Return (X, Y) of the center of cell containing provided text 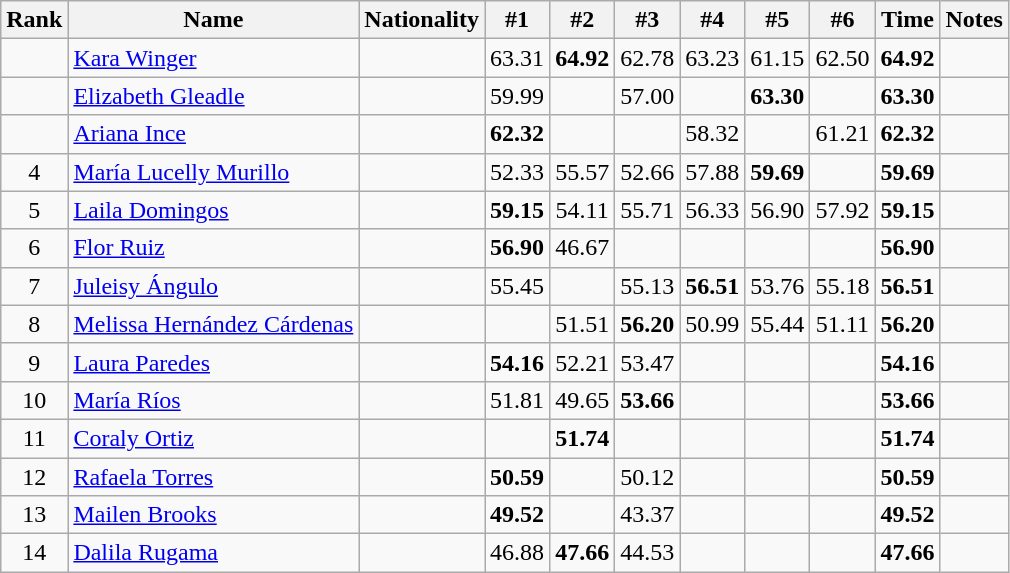
57.00 (648, 96)
50.12 (648, 477)
51.81 (518, 400)
Laura Paredes (214, 362)
44.53 (648, 553)
12 (34, 477)
Mailen Brooks (214, 515)
María Ríos (214, 400)
59.99 (518, 96)
#3 (648, 20)
11 (34, 438)
51.51 (582, 324)
55.57 (582, 172)
Kara Winger (214, 58)
Name (214, 20)
57.88 (712, 172)
Elizabeth Gleadle (214, 96)
55.13 (648, 286)
Nationality (422, 20)
58.32 (712, 134)
46.88 (518, 553)
46.67 (582, 248)
Juleisy Ángulo (214, 286)
56.33 (712, 210)
Time (908, 20)
Flor Ruiz (214, 248)
4 (34, 172)
62.78 (648, 58)
Melissa Hernández Cárdenas (214, 324)
9 (34, 362)
63.31 (518, 58)
Coraly Ortiz (214, 438)
Rank (34, 20)
#4 (712, 20)
55.71 (648, 210)
53.76 (778, 286)
8 (34, 324)
Notes (974, 20)
Dalila Rugama (214, 553)
52.33 (518, 172)
10 (34, 400)
#6 (842, 20)
Laila Domingos (214, 210)
61.15 (778, 58)
43.37 (648, 515)
5 (34, 210)
53.47 (648, 362)
14 (34, 553)
62.50 (842, 58)
49.65 (582, 400)
55.18 (842, 286)
51.11 (842, 324)
52.21 (582, 362)
7 (34, 286)
63.23 (712, 58)
#1 (518, 20)
52.66 (648, 172)
54.11 (582, 210)
13 (34, 515)
55.44 (778, 324)
61.21 (842, 134)
55.45 (518, 286)
50.99 (712, 324)
6 (34, 248)
Ariana Ince (214, 134)
Rafaela Torres (214, 477)
#5 (778, 20)
57.92 (842, 210)
#2 (582, 20)
María Lucelly Murillo (214, 172)
